Scan for the cell matching the given text and deliver its [x, y] coordinate at center. 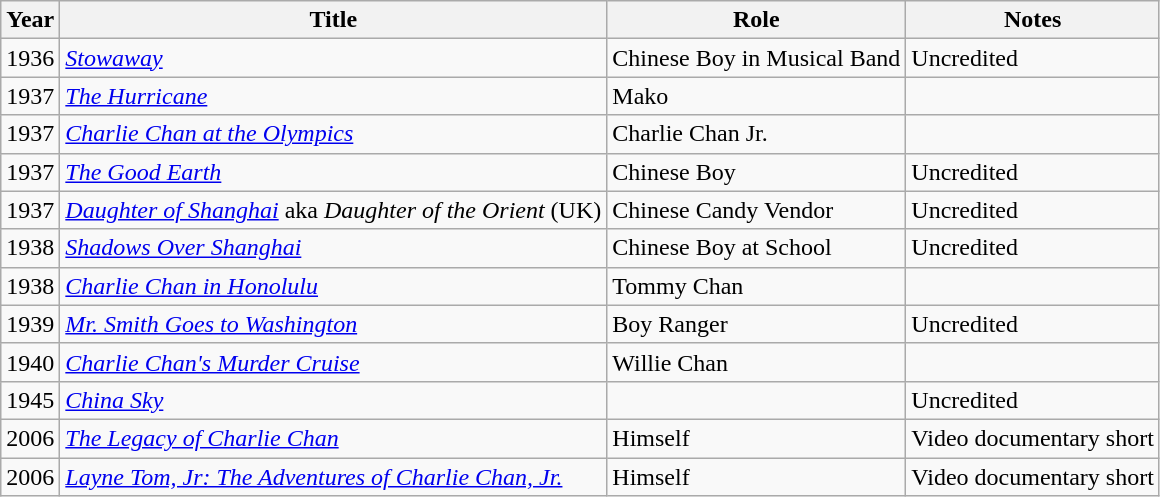
Charlie Chan at the Olympics [334, 134]
The Good Earth [334, 172]
Boy Ranger [756, 324]
Mako [756, 96]
Chinese Boy [756, 172]
Role [756, 20]
Title [334, 20]
Stowaway [334, 58]
The Hurricane [334, 96]
Year [30, 20]
Charlie Chan's Murder Cruise [334, 362]
Willie Chan [756, 362]
Chinese Boy at School [756, 248]
The Legacy of Charlie Chan [334, 438]
Mr. Smith Goes to Washington [334, 324]
Tommy Chan [756, 286]
Charlie Chan Jr. [756, 134]
Layne Tom, Jr: The Adventures of Charlie Chan, Jr. [334, 477]
Daughter of Shanghai aka Daughter of the Orient (UK) [334, 210]
1936 [30, 58]
1945 [30, 400]
Chinese Candy Vendor [756, 210]
1940 [30, 362]
1939 [30, 324]
Chinese Boy in Musical Band [756, 58]
Shadows Over Shanghai [334, 248]
Notes [1033, 20]
China Sky [334, 400]
Charlie Chan in Honolulu [334, 286]
